Return (X, Y) of the center of cell containing provided text 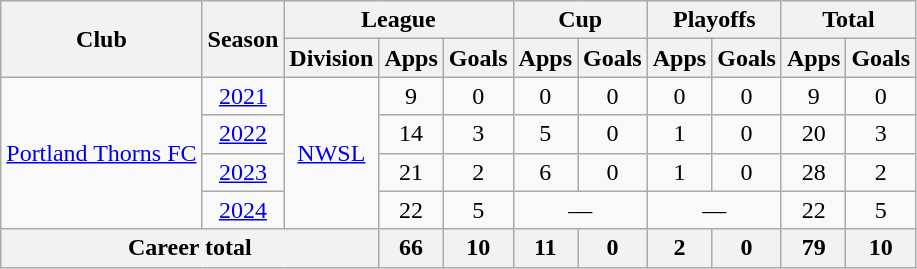
2022 (243, 134)
Division (332, 58)
Cup (580, 20)
Playoffs (714, 20)
Portland Thorns FC (102, 153)
2024 (243, 210)
6 (545, 172)
Season (243, 39)
79 (813, 248)
NWSL (332, 153)
66 (411, 248)
28 (813, 172)
2021 (243, 96)
14 (411, 134)
20 (813, 134)
League (398, 20)
Total (848, 20)
2023 (243, 172)
11 (545, 248)
21 (411, 172)
Club (102, 39)
Career total (190, 248)
